Search for the cell housing the specified text and yield its [x, y] center coordinate. 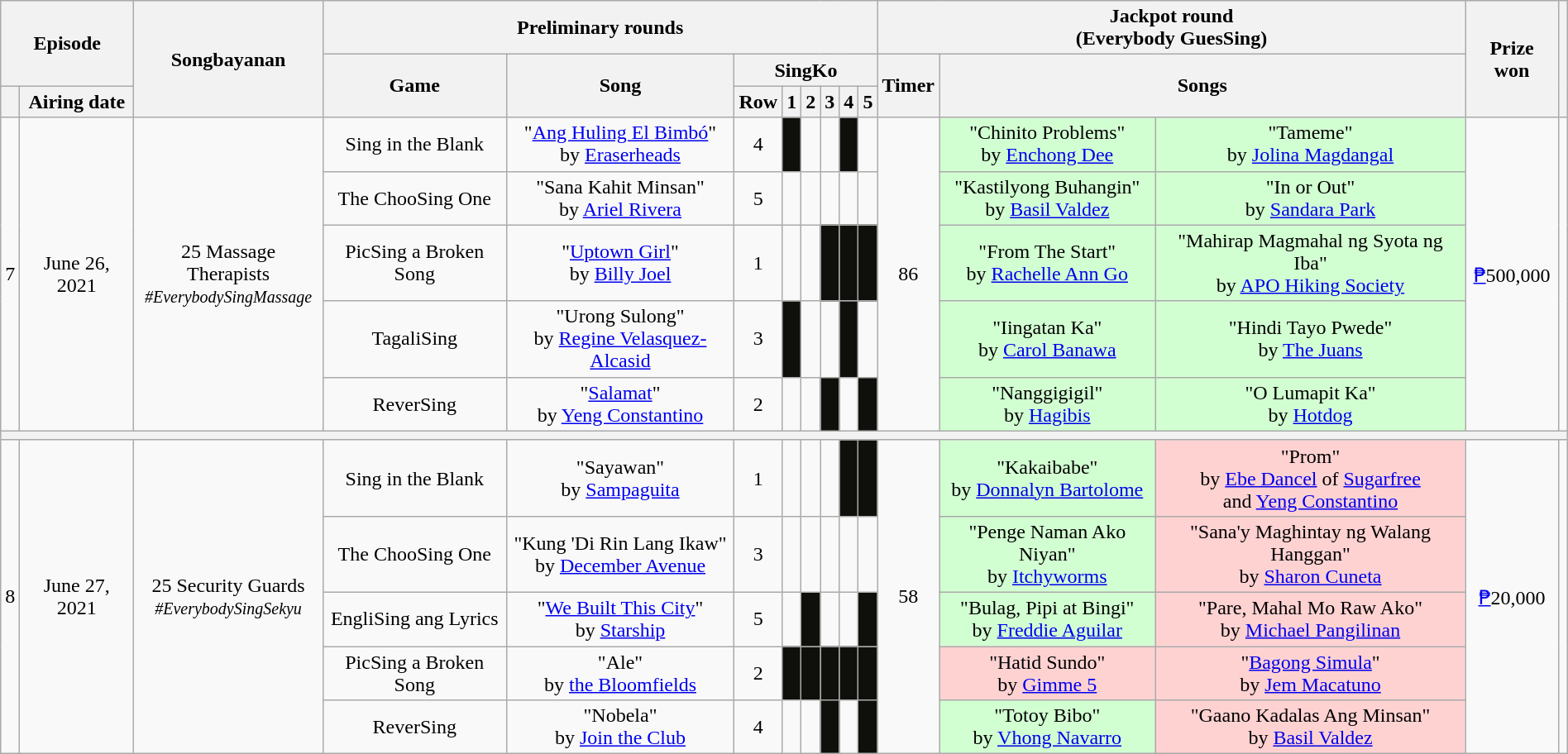
"Gaano Kadalas Ang Minsan"by Basil Valdez [1310, 728]
"Penge Naman Ako Niyan"by Itchyworms [1047, 554]
EngliSing ang Lyrics [414, 618]
₱20,000 [1512, 597]
8 [10, 597]
Preliminary rounds [600, 28]
"Bagong Simula"by Jem Macatuno [1310, 673]
"Hatid Sundo"by Gimme 5 [1047, 673]
"Kung 'Di Rin Lang Ikaw"by December Avenue [620, 554]
"Sana Kahit Minsan"by Ariel Rivera [620, 198]
Songs [1202, 86]
Airing date [77, 102]
June 26, 2021 [77, 274]
"Nobela"by Join the Club [620, 728]
"Uptown Girl"by Billy Joel [620, 263]
"Bulag, Pipi at Bingi"by Freddie Aguilar [1047, 618]
₱500,000 [1512, 274]
Game [414, 86]
"Sayawan"by Sampaguita [620, 478]
"Kakaibabe"by Donnalyn Bartolome [1047, 478]
"Ang Huling El Bimbó"by Eraserheads [620, 144]
"Totoy Bibo"by Vhong Navarro [1047, 728]
"Pare, Mahal Mo Raw Ako"by Michael Pangilinan [1310, 618]
Song [620, 86]
June 27, 2021 [77, 597]
"Hindi Tayo Pwede"by The Juans [1310, 339]
"Urong Sulong"by Regine Velasquez-Alcasid [620, 339]
"From The Start"by Rachelle Ann Go [1047, 263]
"Prom"by Ebe Dancel of Sugarfreeand Yeng Constantino [1310, 478]
"Nanggigigil"by Hagibis [1047, 403]
"Kastilyong Buhangin"by Basil Valdez [1047, 198]
"Mahirap Magmahal ng Syota ng Iba"by APO Hiking Society [1310, 263]
"Ale"by the Bloomfields [620, 673]
Row [758, 102]
Jackpot round(Everybody GuesSing) [1171, 28]
Timer [908, 86]
25 Massage Therapists#EverybodySingMassage [228, 274]
"In or Out"by Sandara Park [1310, 198]
"Chinito Problems"by Enchong Dee [1047, 144]
TagaliSing [414, 339]
Prize won [1512, 60]
25 Security Guards#EverybodySingSekyu [228, 597]
"Iingatan Ka"by Carol Banawa [1047, 339]
7 [10, 274]
Episode [68, 43]
Songbayanan [228, 60]
"Salamat"by Yeng Constantino [620, 403]
"We Built This City"by Starship [620, 618]
"Tameme"by Jolina Magdangal [1310, 144]
86 [908, 274]
"O Lumapit Ka"by Hotdog [1310, 403]
SingKo [806, 70]
58 [908, 597]
"Sana'y Maghintay ng Walang Hanggan"by Sharon Cuneta [1310, 554]
